Determine the (x, y) coordinate at the center of the cell enclosing the given text.  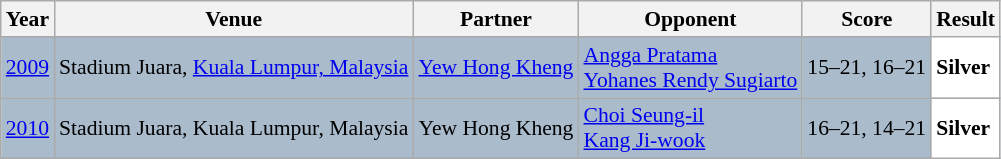
Score (866, 19)
Angga Pratama Yohanes Rendy Sugiarto (690, 68)
15–21, 16–21 (866, 68)
Opponent (690, 19)
Choi Seung-il Kang Ji-wook (690, 128)
2009 (28, 68)
2010 (28, 128)
Year (28, 19)
Partner (496, 19)
Result (966, 19)
16–21, 14–21 (866, 128)
Venue (234, 19)
